Scan for the cell matching the given text and deliver its [x, y] coordinate at center. 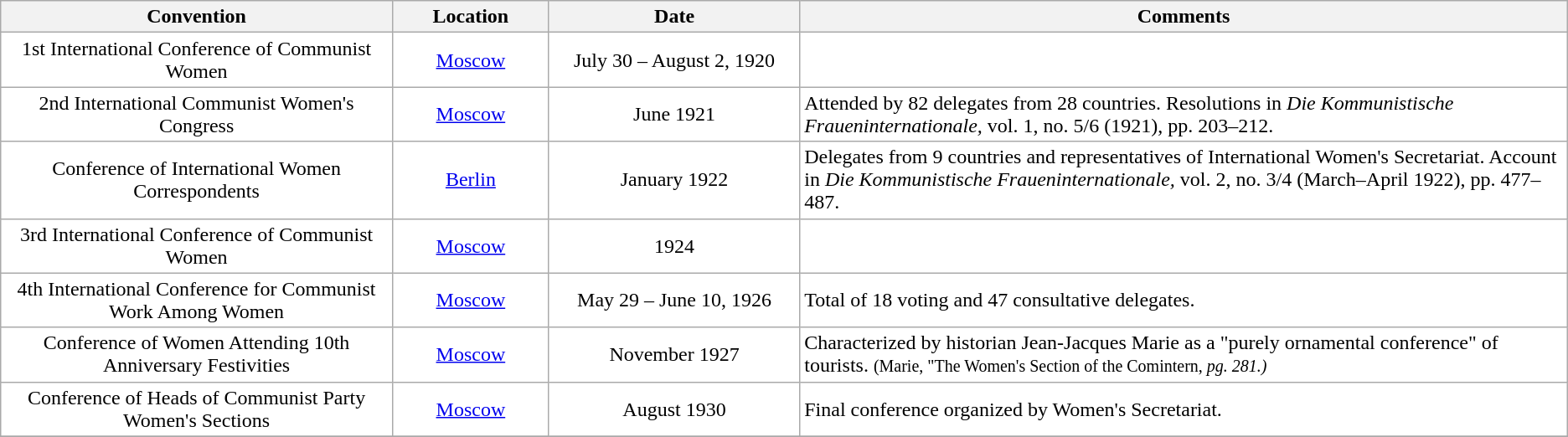
Attended by 82 delegates from 28 countries. Resolutions in Die Kommunistische Fraueninternationale, vol. 1, no. 5/6 (1921), pp. 203–212. [1184, 114]
Conference of Women Attending 10th Anniversary Festivities [197, 355]
Final conference organized by Women's Secretariat. [1184, 409]
Berlin [471, 180]
November 1927 [673, 355]
Convention [197, 17]
July 30 – August 2, 1920 [673, 60]
3rd International Conference of Communist Women [197, 246]
May 29 – June 10, 1926 [673, 300]
Date [673, 17]
August 1930 [673, 409]
2nd International Communist Women's Congress [197, 114]
1st International Conference of Communist Women [197, 60]
Location [471, 17]
January 1922 [673, 180]
Conference of Heads of Communist Party Women's Sections [197, 409]
June 1921 [673, 114]
Conference of International Women Correspondents [197, 180]
Total of 18 voting and 47 consultative delegates. [1184, 300]
Comments [1184, 17]
1924 [673, 246]
4th International Conference for Communist Work Among Women [197, 300]
